Return the (X, Y) coordinate for the center point of the cell that contains the specified text.  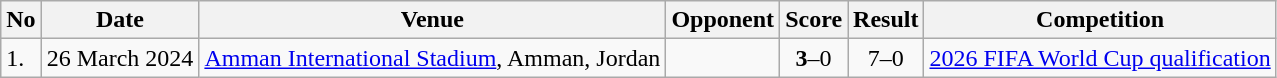
1. (21, 58)
Opponent (723, 20)
No (21, 20)
Result (886, 20)
Competition (1100, 20)
Score (814, 20)
Amman International Stadium, Amman, Jordan (432, 58)
Venue (432, 20)
2026 FIFA World Cup qualification (1100, 58)
7–0 (886, 58)
Date (120, 20)
26 March 2024 (120, 58)
3–0 (814, 58)
